Extract the [x, y] coordinate from the center of the cell holding the provided text.  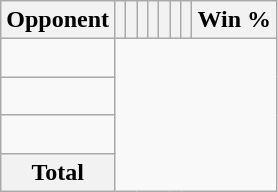
Opponent [58, 20]
Win % [234, 20]
Total [58, 172]
